Find where the given text appears and provide that cell's center as [x, y] coordinate. 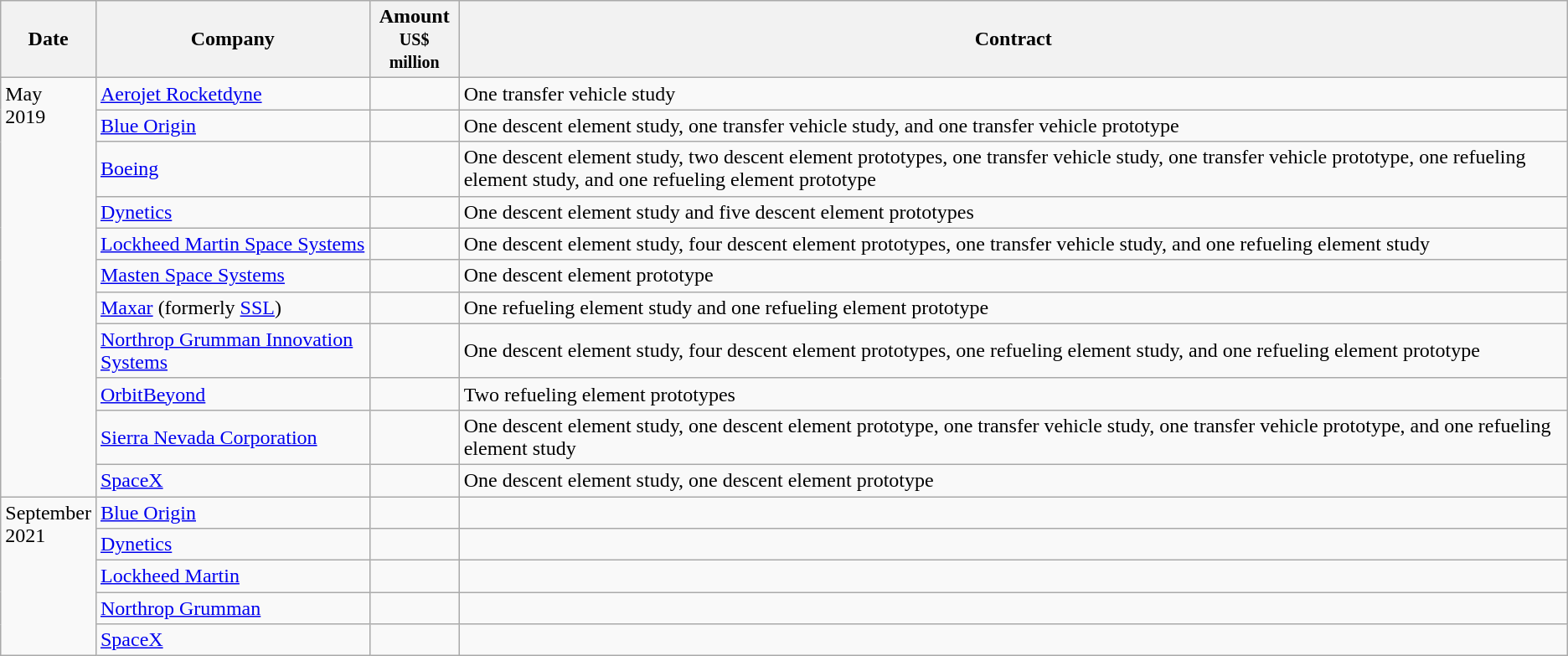
Company [233, 39]
AmountUS$ million [414, 39]
One descent element study, one descent element prototype [1014, 480]
Lockheed Martin [233, 576]
September2021 [49, 576]
One transfer vehicle study [1014, 94]
Boeing [233, 169]
Aerojet Rocketdyne [233, 94]
Date [49, 39]
One refueling element study and one refueling element prototype [1014, 307]
Contract [1014, 39]
One descent element study, one transfer vehicle study, and one transfer vehicle prototype [1014, 126]
Northrop Grumman Innovation Systems [233, 350]
Two refueling element prototypes [1014, 394]
Masten Space Systems [233, 276]
One descent element study, four descent element prototypes, one refueling element study, and one refueling element prototype [1014, 350]
One descent element study and five descent element prototypes [1014, 212]
May2019 [49, 287]
Maxar (formerly SSL) [233, 307]
One descent element prototype [1014, 276]
One descent element study, one descent element prototype, one transfer vehicle study, one transfer vehicle prototype, and one refueling element study [1014, 437]
OrbitBeyond [233, 394]
One descent element study, four descent element prototypes, one transfer vehicle study, and one refueling element study [1014, 244]
Sierra Nevada Corporation [233, 437]
Lockheed Martin Space Systems [233, 244]
Northrop Grumman [233, 608]
